Search for the cell housing the specified text and yield its [X, Y] center coordinate. 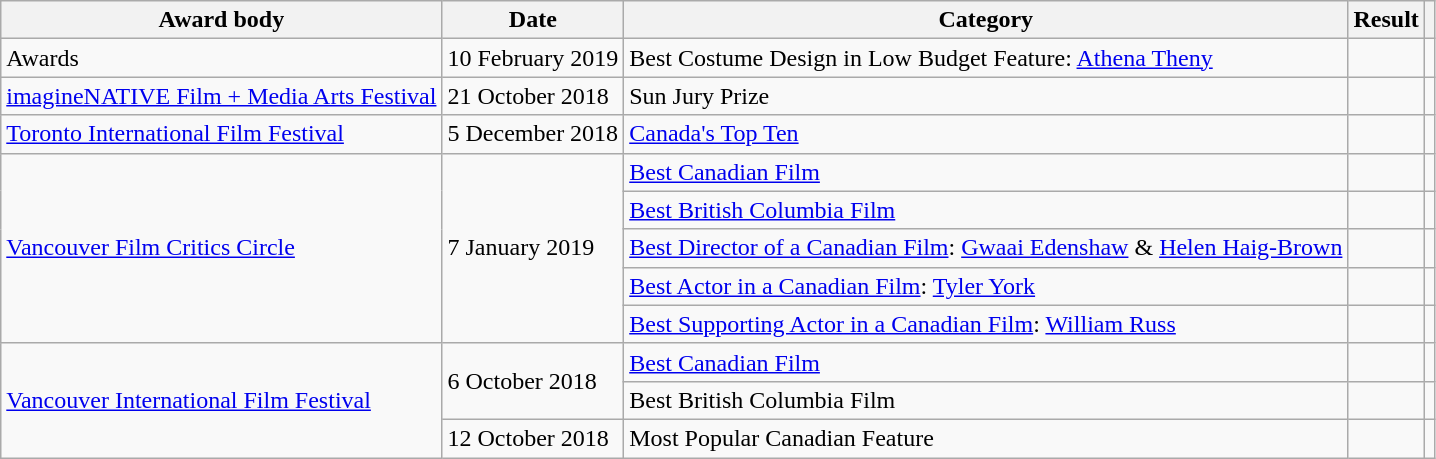
Best Supporting Actor in a Canadian Film: William Russ [986, 324]
Best Costume Design in Low Budget Feature: Athena Theny [986, 58]
Toronto International Film Festival [222, 134]
Best Actor in a Canadian Film: Tyler York [986, 286]
Award body [222, 20]
21 October 2018 [533, 96]
12 October 2018 [533, 438]
Date [533, 20]
Vancouver International Film Festival [222, 400]
7 January 2019 [533, 248]
Awards [222, 58]
Best Director of a Canadian Film: Gwaai Edenshaw & Helen Haig-Brown [986, 248]
Sun Jury Prize [986, 96]
Result [1386, 20]
imagineNATIVE Film + Media Arts Festival [222, 96]
Most Popular Canadian Feature [986, 438]
6 October 2018 [533, 381]
10 February 2019 [533, 58]
Canada's Top Ten [986, 134]
Vancouver Film Critics Circle [222, 248]
5 December 2018 [533, 134]
Category [986, 20]
